Find where the given text appears and provide that cell's center as [x, y] coordinate. 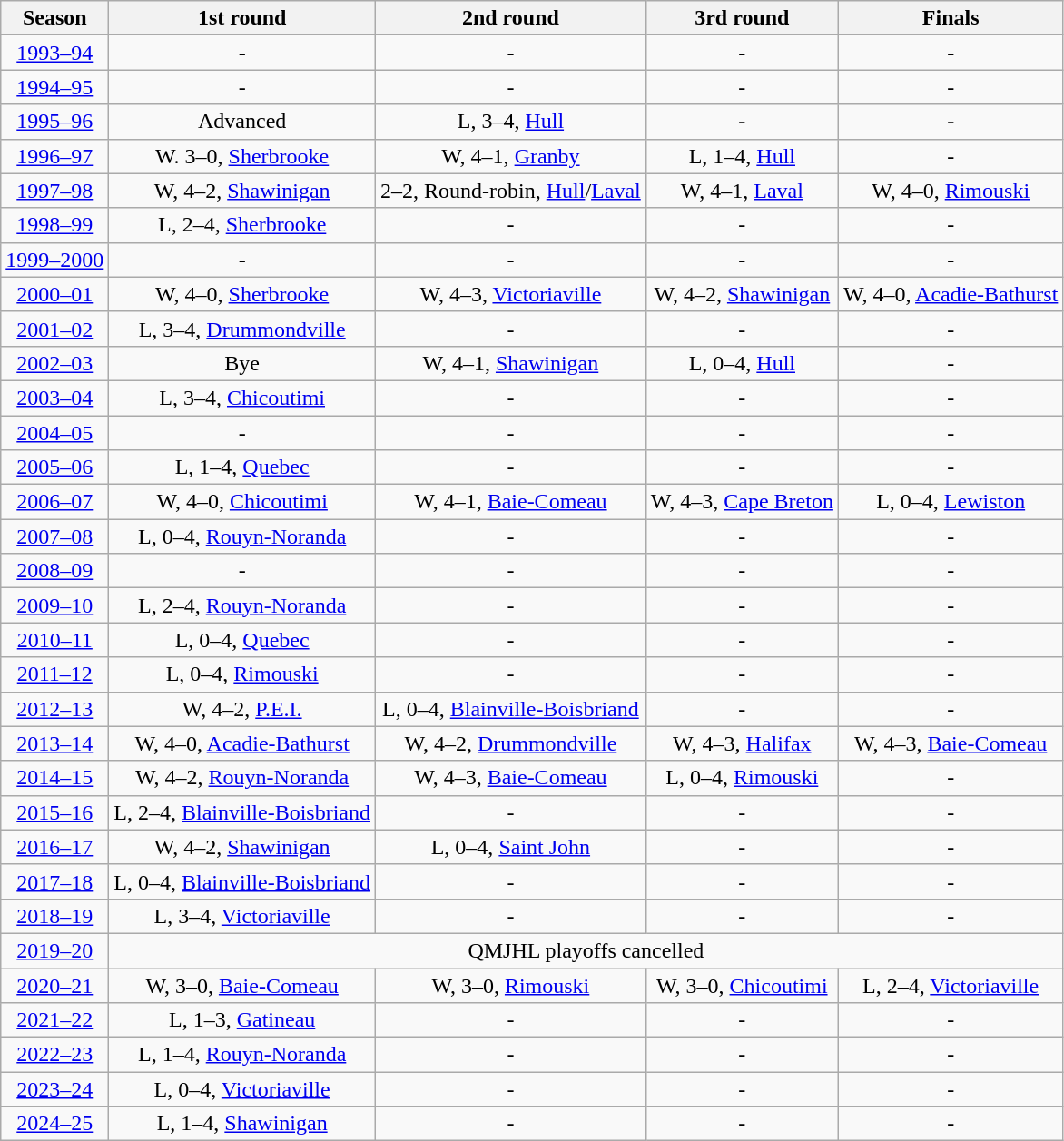
2010–11 [54, 640]
W, 4–2, P.E.I. [242, 709]
2013–14 [54, 743]
W, 4–3, Halifax [742, 743]
3rd round [742, 18]
2022–23 [54, 1055]
2003–04 [54, 398]
W, 4–1, Laval [742, 191]
L, 0–4, Victoriaville [242, 1089]
W, 3–0, Baie-Comeau [242, 985]
2016–17 [54, 847]
L, 3–4, Victoriaville [242, 916]
W, 4–3, Cape Breton [742, 502]
1999–2000 [54, 260]
L, 3–4, Hull [511, 122]
Bye [242, 363]
W, 4–1, Baie-Comeau [511, 502]
1st round [242, 18]
L, 2–4, Victoriaville [950, 985]
2011–12 [54, 674]
2024–25 [54, 1124]
2004–05 [54, 433]
2008–09 [54, 571]
2009–10 [54, 605]
2020–21 [54, 985]
W, 4–2, Rouyn-Noranda [242, 778]
L, 1–4, Hull [742, 156]
W, 4–1, Granby [511, 156]
2021–22 [54, 1020]
1994–95 [54, 87]
W, 4–0, Chicoutimi [242, 502]
L, 2–4, Sherbrooke [242, 225]
QMJHL playoffs cancelled [586, 950]
2nd round [511, 18]
Season [54, 18]
W, 4–0, Sherbrooke [242, 294]
1997–98 [54, 191]
L, 2–4, Rouyn-Noranda [242, 605]
W, 4–0, Rimouski [950, 191]
2012–13 [54, 709]
2015–16 [54, 812]
2–2, Round-robin, Hull/Laval [511, 191]
L, 0–4, Quebec [242, 640]
L, 0–4, Lewiston [950, 502]
W, 3–0, Rimouski [511, 985]
2005–06 [54, 467]
W, 4–1, Shawinigan [511, 363]
2023–24 [54, 1089]
L, 3–4, Drummondville [242, 329]
W, 4–3, Victoriaville [511, 294]
L, 2–4, Blainville-Boisbriand [242, 812]
L, 0–4, Hull [742, 363]
2017–18 [54, 881]
L, 1–4, Quebec [242, 467]
Finals [950, 18]
2002–03 [54, 363]
W, 3–0, Chicoutimi [742, 985]
L, 1–4, Rouyn-Noranda [242, 1055]
2006–07 [54, 502]
W. 3–0, Sherbrooke [242, 156]
2007–08 [54, 536]
2018–19 [54, 916]
Advanced [242, 122]
L, 0–4, Saint John [511, 847]
2019–20 [54, 950]
2000–01 [54, 294]
2001–02 [54, 329]
1995–96 [54, 122]
L, 1–4, Shawinigan [242, 1124]
2014–15 [54, 778]
1993–94 [54, 53]
L, 3–4, Chicoutimi [242, 398]
1996–97 [54, 156]
L, 0–4, Rouyn-Noranda [242, 536]
L, 1–3, Gatineau [242, 1020]
1998–99 [54, 225]
W, 4–2, Drummondville [511, 743]
